Detect which cell encompasses the target text, then output its (x, y) center coordinate. 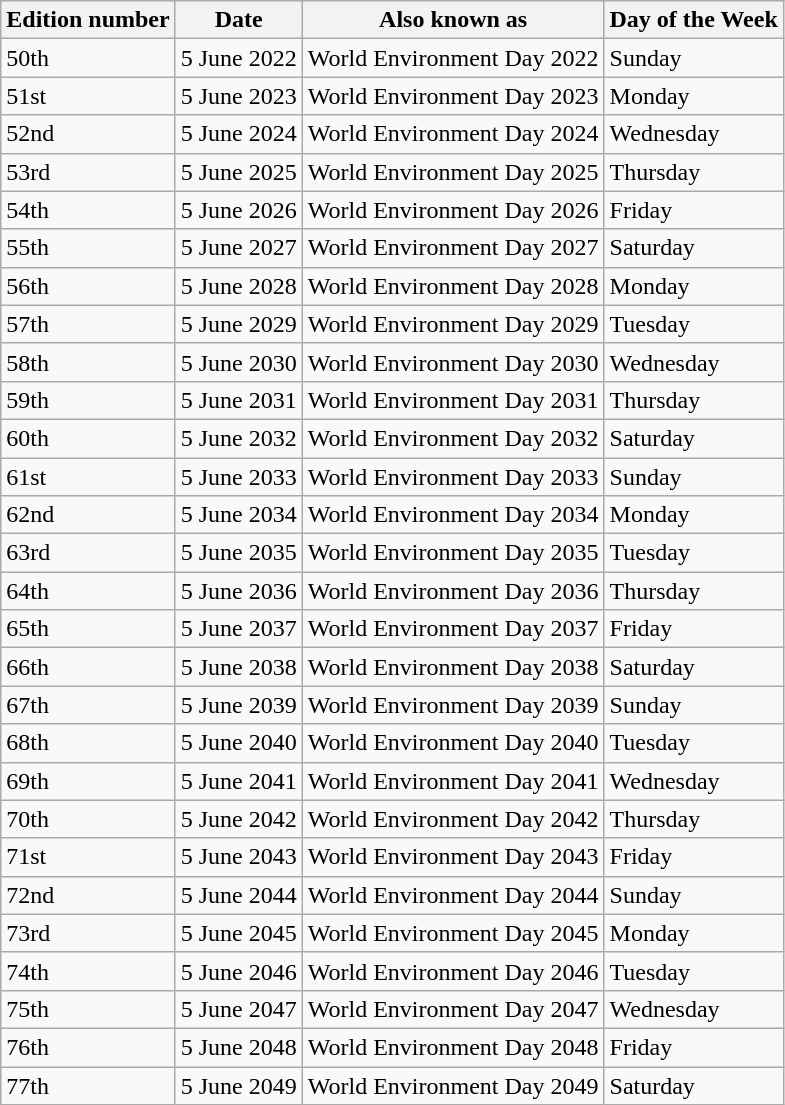
World Environment Day 2023 (453, 96)
5 June 2030 (238, 362)
5 June 2027 (238, 248)
59th (88, 400)
5 June 2043 (238, 857)
World Environment Day 2022 (453, 58)
World Environment Day 2036 (453, 591)
World Environment Day 2034 (453, 515)
World Environment Day 2046 (453, 971)
World Environment Day 2042 (453, 819)
66th (88, 667)
World Environment Day 2043 (453, 857)
5 June 2045 (238, 933)
World Environment Day 2031 (453, 400)
71st (88, 857)
5 June 2032 (238, 438)
5 June 2038 (238, 667)
World Environment Day 2027 (453, 248)
5 June 2025 (238, 172)
5 June 2039 (238, 705)
5 June 2035 (238, 553)
77th (88, 1085)
5 June 2033 (238, 477)
World Environment Day 2047 (453, 1009)
World Environment Day 2030 (453, 362)
5 June 2026 (238, 210)
64th (88, 591)
58th (88, 362)
65th (88, 629)
63rd (88, 553)
World Environment Day 2032 (453, 438)
62nd (88, 515)
70th (88, 819)
World Environment Day 2048 (453, 1047)
50th (88, 58)
World Environment Day 2049 (453, 1085)
World Environment Day 2041 (453, 781)
5 June 2028 (238, 286)
5 June 2037 (238, 629)
5 June 2029 (238, 324)
67th (88, 705)
5 June 2024 (238, 134)
World Environment Day 2035 (453, 553)
World Environment Day 2037 (453, 629)
76th (88, 1047)
5 June 2034 (238, 515)
5 June 2049 (238, 1085)
57th (88, 324)
World Environment Day 2029 (453, 324)
World Environment Day 2040 (453, 743)
74th (88, 971)
5 June 2044 (238, 895)
56th (88, 286)
5 June 2047 (238, 1009)
World Environment Day 2045 (453, 933)
5 June 2048 (238, 1047)
5 June 2036 (238, 591)
68th (88, 743)
World Environment Day 2026 (453, 210)
60th (88, 438)
World Environment Day 2028 (453, 286)
75th (88, 1009)
72nd (88, 895)
World Environment Day 2044 (453, 895)
World Environment Day 2024 (453, 134)
5 June 2040 (238, 743)
5 June 2046 (238, 971)
5 June 2041 (238, 781)
World Environment Day 2039 (453, 705)
World Environment Day 2038 (453, 667)
52nd (88, 134)
69th (88, 781)
51st (88, 96)
World Environment Day 2025 (453, 172)
Also known as (453, 20)
5 June 2023 (238, 96)
World Environment Day 2033 (453, 477)
53rd (88, 172)
Date (238, 20)
5 June 2031 (238, 400)
5 June 2042 (238, 819)
Day of the Week (694, 20)
73rd (88, 933)
55th (88, 248)
Edition number (88, 20)
5 June 2022 (238, 58)
61st (88, 477)
54th (88, 210)
